Search for the cell housing the specified text and yield its [x, y] center coordinate. 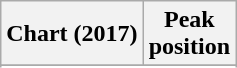
Chart (2017) [72, 34]
Peakposition [189, 34]
